Extract the [X, Y] coordinate from the center of the cell holding the provided text.  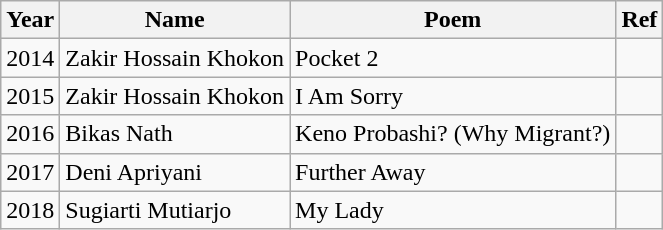
2014 [30, 58]
Deni Apriyani [175, 172]
2017 [30, 172]
Poem [453, 20]
My Lady [453, 210]
Keno Probashi? (Why Migrant?) [453, 134]
I Am Sorry [453, 96]
Sugiarti Mutiarjo [175, 210]
Bikas Nath [175, 134]
Ref [640, 20]
2015 [30, 96]
Name [175, 20]
Pocket 2 [453, 58]
2016 [30, 134]
Further Away [453, 172]
Year [30, 20]
2018 [30, 210]
